Scan for the cell matching the given text and deliver its [x, y] coordinate at center. 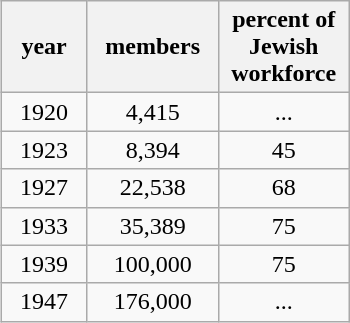
45 [284, 150]
1920 [44, 112]
1927 [44, 188]
176,000 [152, 302]
100,000 [152, 264]
68 [284, 188]
35,389 [152, 226]
22,538 [152, 188]
1939 [44, 264]
4,415 [152, 112]
1933 [44, 226]
1923 [44, 150]
1947 [44, 302]
percent of Jewish workforce [284, 47]
members [152, 47]
8,394 [152, 150]
year [44, 47]
